Determine the (X, Y) coordinate at the center of the cell enclosing the given text.  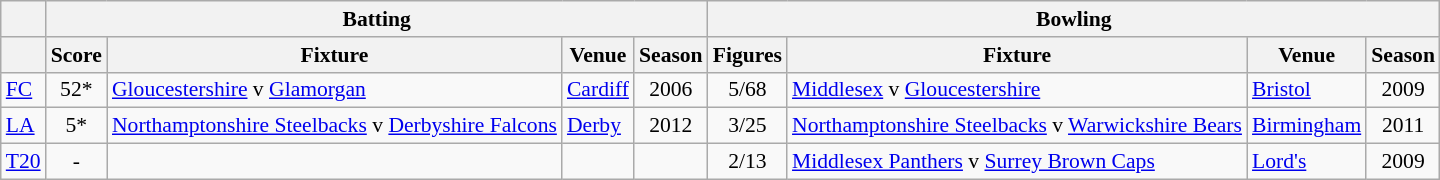
3/25 (748, 126)
2011 (1403, 126)
2006 (671, 90)
Derby (598, 126)
Bristol (1306, 90)
Northamptonshire Steelbacks v Derbyshire Falcons (334, 126)
FC (24, 90)
T20 (24, 162)
2/13 (748, 162)
52* (76, 90)
- (76, 162)
Score (76, 55)
2012 (671, 126)
5/68 (748, 90)
Figures (748, 55)
LA (24, 126)
Batting (377, 19)
Gloucestershire v Glamorgan (334, 90)
Middlesex Panthers v Surrey Brown Caps (1017, 162)
5* (76, 126)
Cardiff (598, 90)
Bowling (1074, 19)
Middlesex v Gloucestershire (1017, 90)
Northamptonshire Steelbacks v Warwickshire Bears (1017, 126)
Lord's (1306, 162)
Birmingham (1306, 126)
